Identify which cell holds the provided text, then report its [X, Y] central coordinate. 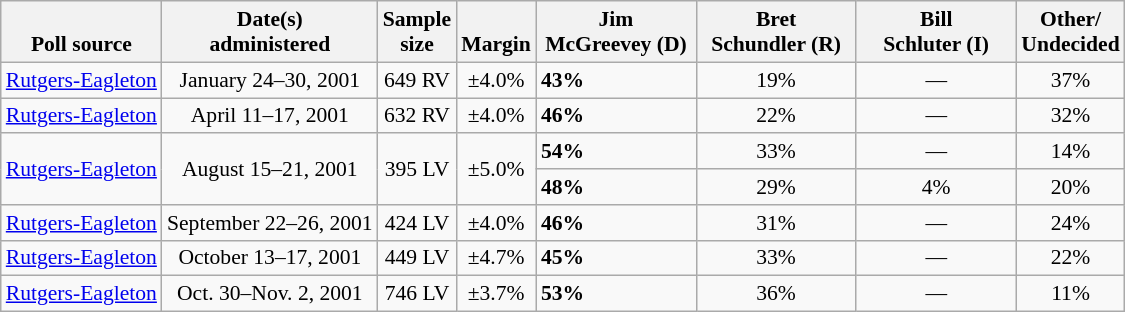
37% [1070, 80]
746 LV [417, 294]
395 LV [417, 170]
36% [776, 294]
54% [616, 152]
BretSchundler (R) [776, 32]
±5.0% [496, 170]
Oct. 30–Nov. 2, 2001 [270, 294]
±3.7% [496, 294]
48% [616, 187]
4% [936, 187]
53% [616, 294]
Poll source [82, 32]
449 LV [417, 258]
±4.7% [496, 258]
Other/Undecided [1070, 32]
20% [1070, 187]
Samplesize [417, 32]
JimMcGreevey (D) [616, 32]
October 13–17, 2001 [270, 258]
19% [776, 80]
BillSchluter (I) [936, 32]
Margin [496, 32]
September 22–26, 2001 [270, 223]
45% [616, 258]
29% [776, 187]
632 RV [417, 116]
424 LV [417, 223]
24% [1070, 223]
11% [1070, 294]
April 11–17, 2001 [270, 116]
32% [1070, 116]
August 15–21, 2001 [270, 170]
Date(s)administered [270, 32]
649 RV [417, 80]
14% [1070, 152]
31% [776, 223]
January 24–30, 2001 [270, 80]
43% [616, 80]
